For the text-containing cell, return its midpoint in (X, Y) coordinate format. 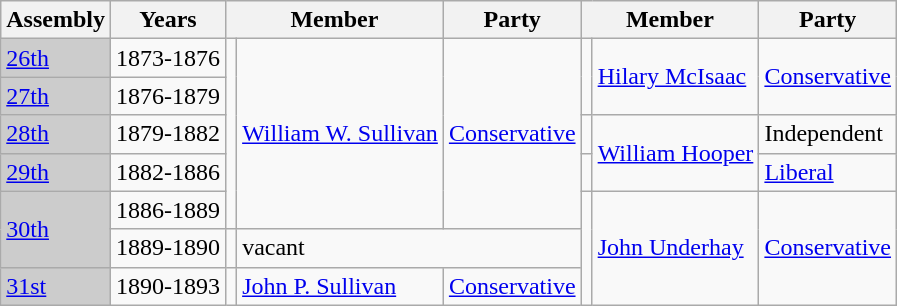
Liberal (828, 172)
William Hooper (676, 153)
1876-1879 (168, 96)
William W. Sullivan (340, 134)
26th (56, 58)
28th (56, 134)
John P. Sullivan (340, 286)
30th (56, 229)
Assembly (56, 20)
1882-1886 (168, 172)
1890-1893 (168, 286)
1873-1876 (168, 58)
1879-1882 (168, 134)
Independent (828, 134)
31st (56, 286)
27th (56, 96)
1886-1889 (168, 210)
vacant (409, 248)
Years (168, 20)
1889-1890 (168, 248)
29th (56, 172)
Hilary McIsaac (676, 77)
John Underhay (676, 248)
